Find where the given text appears and provide that cell's center as [X, Y] coordinate. 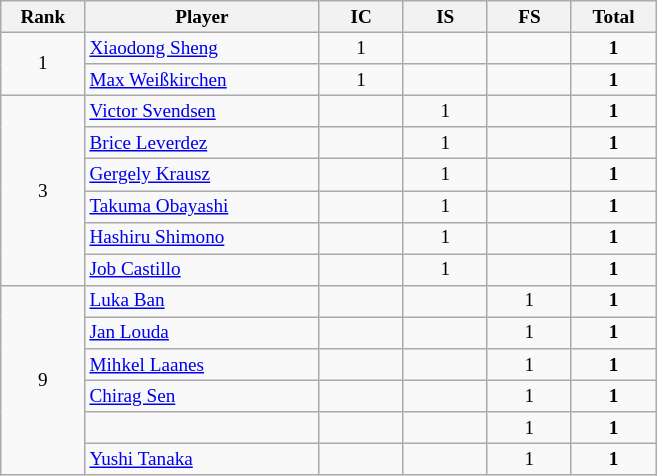
Xiaodong Sheng [202, 48]
Brice Leverdez [202, 143]
Mihkel Laanes [202, 365]
Max Weißkirchen [202, 80]
Hashiru Shimono [202, 238]
Victor Svendsen [202, 111]
IS [445, 17]
Luka Ban [202, 301]
Gergely Krausz [202, 175]
IC [361, 17]
Player [202, 17]
Chirag Sen [202, 396]
Takuma Obayashi [202, 206]
Jan Louda [202, 333]
3 [43, 190]
Total [613, 17]
Yushi Tanaka [202, 460]
FS [529, 17]
Rank [43, 17]
9 [43, 380]
Job Castillo [202, 270]
